For the text-containing cell, return its midpoint in [x, y] coordinate format. 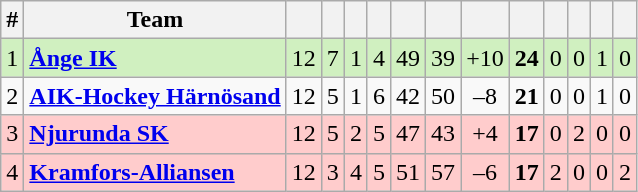
AIK-Hockey Härnösand [155, 96]
Kramfors-Alliansen [155, 172]
43 [444, 134]
+4 [486, 134]
47 [408, 134]
Team [155, 20]
7 [332, 58]
Njurunda SK [155, 134]
–8 [486, 96]
24 [526, 58]
Ånge IK [155, 58]
51 [408, 172]
57 [444, 172]
6 [378, 96]
–6 [486, 172]
# [12, 20]
42 [408, 96]
21 [526, 96]
+10 [486, 58]
39 [444, 58]
49 [408, 58]
50 [444, 96]
